Return (x, y) of the center of cell containing provided text 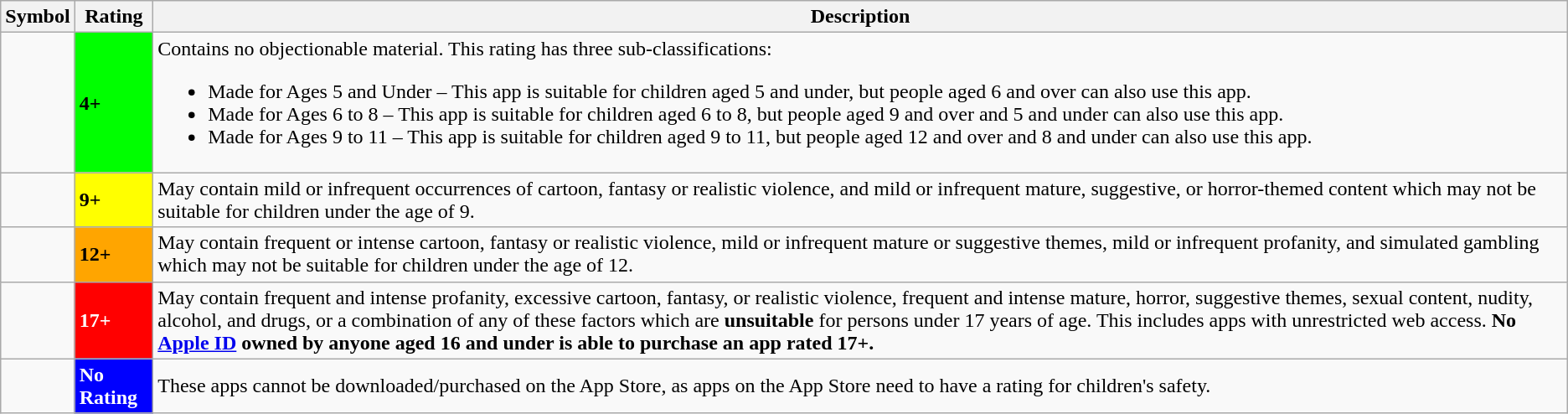
Symbol (38, 17)
Rating (114, 17)
These apps cannot be downloaded/purchased on the App Store, as apps on the App Store need to have a rating for children's safety. (861, 386)
17+ (114, 320)
9+ (114, 199)
Description (861, 17)
No Rating (114, 386)
12+ (114, 255)
4+ (114, 102)
